Output the [x, y] coordinate of the center of the cell containing the given text.  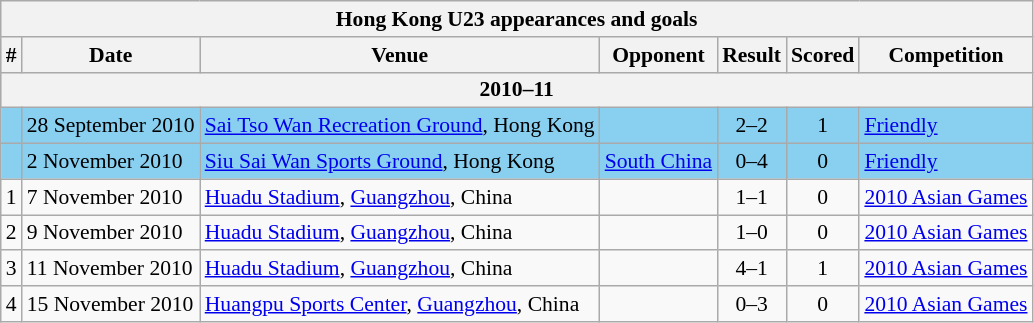
9 November 2010 [111, 233]
7 November 2010 [111, 197]
2–2 [752, 126]
# [12, 55]
Result [752, 55]
3 [12, 269]
Opponent [658, 55]
1–0 [752, 233]
South China [658, 162]
Competition [946, 55]
Venue [400, 55]
28 September 2010 [111, 126]
Date [111, 55]
4 [12, 304]
0–3 [752, 304]
1–1 [752, 197]
15 November 2010 [111, 304]
4–1 [752, 269]
Siu Sai Wan Sports Ground, Hong Kong [400, 162]
11 November 2010 [111, 269]
Hong Kong U23 appearances and goals [517, 19]
2010–11 [517, 90]
Scored [822, 55]
Sai Tso Wan Recreation Ground, Hong Kong [400, 126]
2 [12, 233]
Huangpu Sports Center, Guangzhou, China [400, 304]
2 November 2010 [111, 162]
0–4 [752, 162]
